Capture the cell that displays the provided text and extract its (X, Y) central coordinate. 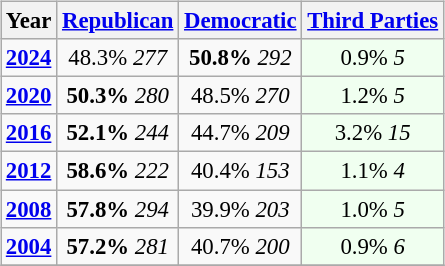
3.2% 15 (373, 133)
0.9% 6 (373, 246)
50.8% 292 (240, 58)
0.9% 5 (373, 58)
57.2% 281 (118, 246)
39.9% 203 (240, 209)
2020 (29, 96)
1.2% 5 (373, 96)
Democratic (240, 21)
2012 (29, 171)
40.4% 153 (240, 171)
2004 (29, 246)
52.1% 244 (118, 133)
1.1% 4 (373, 171)
2016 (29, 133)
2008 (29, 209)
58.6% 222 (118, 171)
Third Parties (373, 21)
Year (29, 21)
57.8% 294 (118, 209)
Republican (118, 21)
2024 (29, 58)
40.7% 200 (240, 246)
44.7% 209 (240, 133)
1.0% 5 (373, 209)
50.3% 280 (118, 96)
48.5% 270 (240, 96)
48.3% 277 (118, 58)
